From the cell containing the given text, extract its center point as (x, y) coordinate. 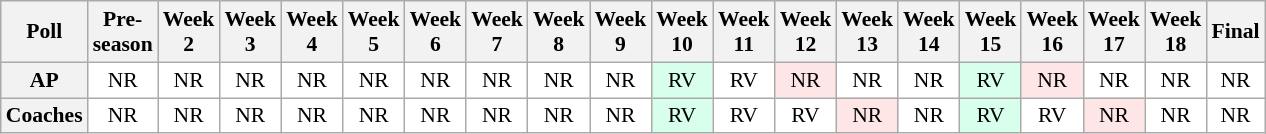
Week11 (744, 32)
Week8 (559, 32)
Week16 (1052, 32)
Pre-season (123, 32)
Week15 (991, 32)
Coaches (44, 116)
Week3 (250, 32)
Week9 (621, 32)
Week12 (806, 32)
Week5 (374, 32)
Poll (44, 32)
Week6 (435, 32)
Week17 (1114, 32)
Week7 (497, 32)
Week4 (312, 32)
Final (1235, 32)
Week13 (867, 32)
AP (44, 80)
Week18 (1176, 32)
Week2 (189, 32)
Week14 (929, 32)
Week10 (682, 32)
